Provide the [X, Y] coordinate of the cell's center where the given text is located.  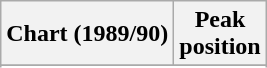
Peakposition [220, 34]
Chart (1989/90) [88, 34]
